For the text-containing cell, return its midpoint in (X, Y) coordinate format. 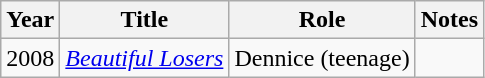
Role (322, 20)
Dennice (teenage) (322, 58)
Year (30, 20)
Beautiful Losers (144, 58)
2008 (30, 58)
Notes (449, 20)
Title (144, 20)
